Determine the (X, Y) coordinate at the center of the cell enclosing the given text.  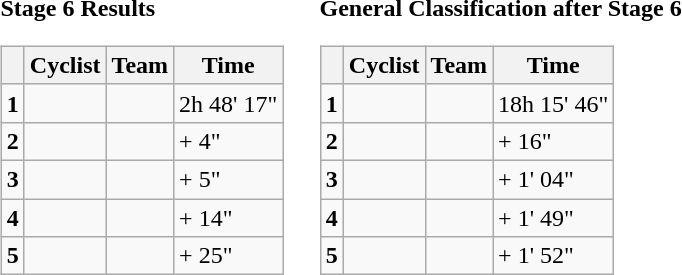
+ 25" (228, 256)
+ 1' 49" (554, 217)
+ 1' 04" (554, 179)
2h 48' 17" (228, 103)
+ 14" (228, 217)
18h 15' 46" (554, 103)
+ 4" (228, 141)
+ 1' 52" (554, 256)
+ 5" (228, 179)
+ 16" (554, 141)
